Return (X, Y) of the center of cell containing provided text 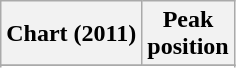
Chart (2011) (72, 34)
Peakposition (188, 34)
